Output the [x, y] coordinate of the center of the cell containing the given text.  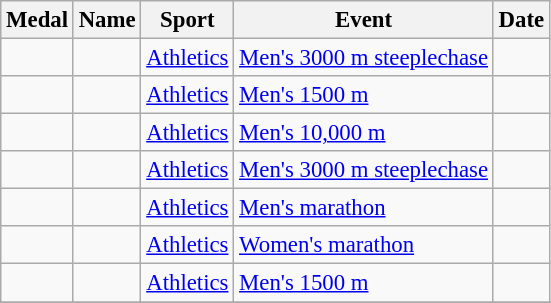
Men's marathon [364, 208]
Men's 10,000 m [364, 133]
Date [521, 20]
Women's marathon [364, 245]
Event [364, 20]
Sport [188, 20]
Name [107, 20]
Medal [38, 20]
